Find where the given text appears and provide that cell's center as (x, y) coordinate. 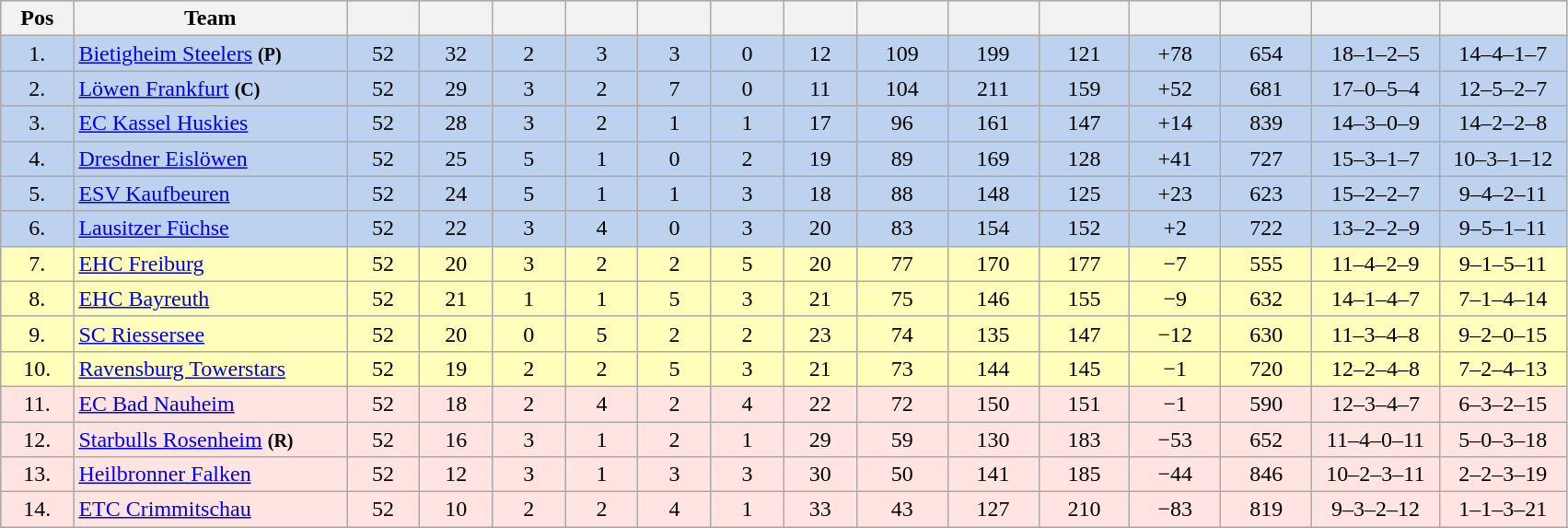
169 (993, 158)
12. (37, 440)
13–2–2–9 (1376, 229)
155 (1085, 299)
15–3–1–7 (1376, 158)
125 (1085, 194)
141 (993, 475)
5. (37, 194)
+23 (1175, 194)
170 (993, 264)
30 (819, 475)
9–4–2–11 (1503, 194)
75 (902, 299)
Bietigheim Steelers (P) (210, 53)
EHC Freiburg (210, 264)
4. (37, 158)
5–0–3–18 (1503, 440)
109 (902, 53)
9–3–2–12 (1376, 510)
681 (1267, 88)
33 (819, 510)
83 (902, 229)
9–5–1–11 (1503, 229)
10. (37, 369)
11–4–0–11 (1376, 440)
16 (457, 440)
17–0–5–4 (1376, 88)
Ravensburg Towerstars (210, 369)
Lausitzer Füchse (210, 229)
7 (674, 88)
73 (902, 369)
2. (37, 88)
652 (1267, 440)
43 (902, 510)
183 (1085, 440)
7. (37, 264)
−83 (1175, 510)
104 (902, 88)
819 (1267, 510)
EC Bad Nauheim (210, 404)
32 (457, 53)
555 (1267, 264)
152 (1085, 229)
185 (1085, 475)
96 (902, 123)
Dresdner Eislöwen (210, 158)
Löwen Frankfurt (C) (210, 88)
7–1–4–14 (1503, 299)
623 (1267, 194)
−9 (1175, 299)
151 (1085, 404)
146 (993, 299)
161 (993, 123)
EC Kassel Huskies (210, 123)
135 (993, 334)
128 (1085, 158)
+41 (1175, 158)
17 (819, 123)
177 (1085, 264)
199 (993, 53)
846 (1267, 475)
13. (37, 475)
−12 (1175, 334)
23 (819, 334)
11 (819, 88)
10–3–1–12 (1503, 158)
154 (993, 229)
SC Riessersee (210, 334)
148 (993, 194)
14–3–0–9 (1376, 123)
11. (37, 404)
144 (993, 369)
12–5–2–7 (1503, 88)
8. (37, 299)
121 (1085, 53)
127 (993, 510)
2–2–3–19 (1503, 475)
Pos (37, 18)
Starbulls Rosenheim (R) (210, 440)
3. (37, 123)
+52 (1175, 88)
11–4–2–9 (1376, 264)
159 (1085, 88)
ETC Crimmitschau (210, 510)
Team (210, 18)
50 (902, 475)
+14 (1175, 123)
14. (37, 510)
1. (37, 53)
727 (1267, 158)
130 (993, 440)
Heilbronner Falken (210, 475)
25 (457, 158)
72 (902, 404)
630 (1267, 334)
+2 (1175, 229)
−53 (1175, 440)
632 (1267, 299)
150 (993, 404)
−44 (1175, 475)
74 (902, 334)
11–3–4–8 (1376, 334)
15–2–2–7 (1376, 194)
9–2–0–15 (1503, 334)
6. (37, 229)
ESV Kaufbeuren (210, 194)
590 (1267, 404)
1–1–3–21 (1503, 510)
10 (457, 510)
12–2–4–8 (1376, 369)
654 (1267, 53)
722 (1267, 229)
14–2–2–8 (1503, 123)
18–1–2–5 (1376, 53)
12–3–4–7 (1376, 404)
14–4–1–7 (1503, 53)
839 (1267, 123)
14–1–4–7 (1376, 299)
10–2–3–11 (1376, 475)
77 (902, 264)
59 (902, 440)
720 (1267, 369)
145 (1085, 369)
7–2–4–13 (1503, 369)
24 (457, 194)
211 (993, 88)
9–1–5–11 (1503, 264)
88 (902, 194)
28 (457, 123)
+78 (1175, 53)
210 (1085, 510)
89 (902, 158)
−7 (1175, 264)
9. (37, 334)
EHC Bayreuth (210, 299)
6–3–2–15 (1503, 404)
